Locate the cell with the specified text and output its (X, Y) center coordinate. 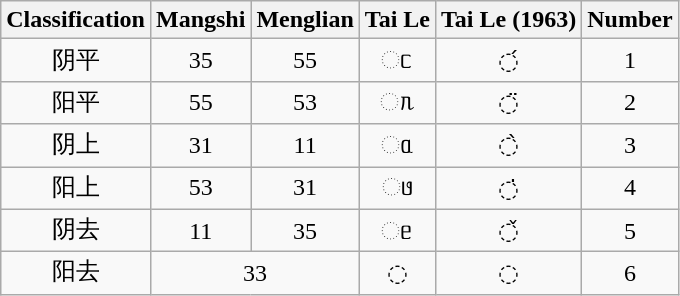
阴平 (76, 60)
Tai Le (1963) (509, 20)
Tai Le (397, 20)
阴去 (76, 230)
3 (630, 146)
阳去 (76, 274)
◌̇ (509, 188)
◌̈ (509, 102)
Classification (76, 20)
阳平 (76, 102)
2 (630, 102)
阴上 (76, 146)
◌̌ (509, 230)
◌́ (509, 60)
5 (630, 230)
◌ᥴ (397, 60)
Mangshi (200, 20)
33 (254, 274)
◌ᥰ (397, 102)
Number (630, 20)
Menglian (305, 20)
◌ᥳ (397, 188)
6 (630, 274)
◌̀ (509, 146)
◌ᥲ (397, 146)
◌ᥱ (397, 230)
1 (630, 60)
4 (630, 188)
阳上 (76, 188)
